From the cell containing the given text, extract its center point as (X, Y) coordinate. 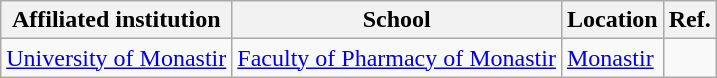
Affiliated institution (116, 20)
University of Monastir (116, 58)
Monastir (612, 58)
Location (612, 20)
Faculty of Pharmacy of Monastir (397, 58)
School (397, 20)
Ref. (690, 20)
